Provide the [X, Y] coordinate of the cell's center where the given text is located.  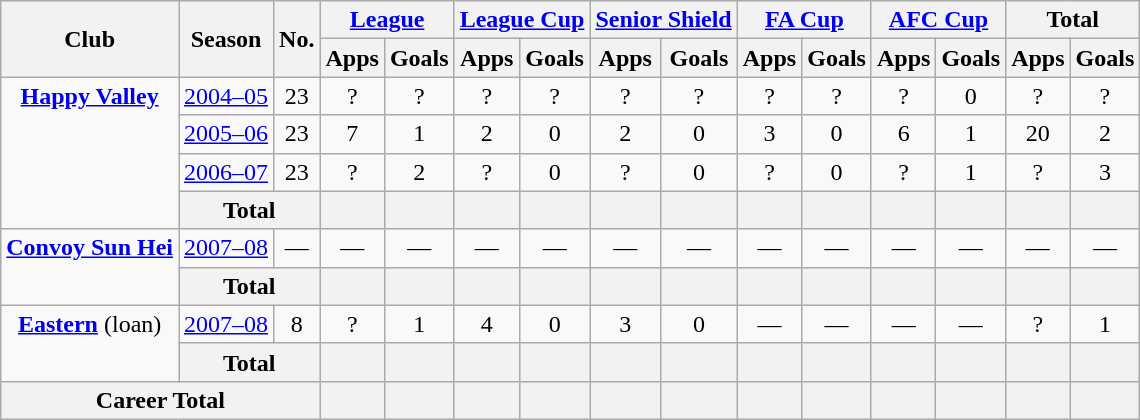
8 [297, 324]
AFC Cup [938, 20]
7 [352, 134]
20 [1038, 134]
League [387, 20]
2004–05 [226, 96]
4 [486, 324]
6 [903, 134]
Happy Valley [90, 153]
Career Total [160, 400]
Senior Shield [664, 20]
Convoy Sun Hei [90, 267]
Season [226, 39]
No. [297, 39]
League Cup [522, 20]
FA Cup [804, 20]
2005–06 [226, 134]
Eastern (loan) [90, 343]
Club [90, 39]
2006–07 [226, 172]
